From the cell containing the given text, extract its center point as (x, y) coordinate. 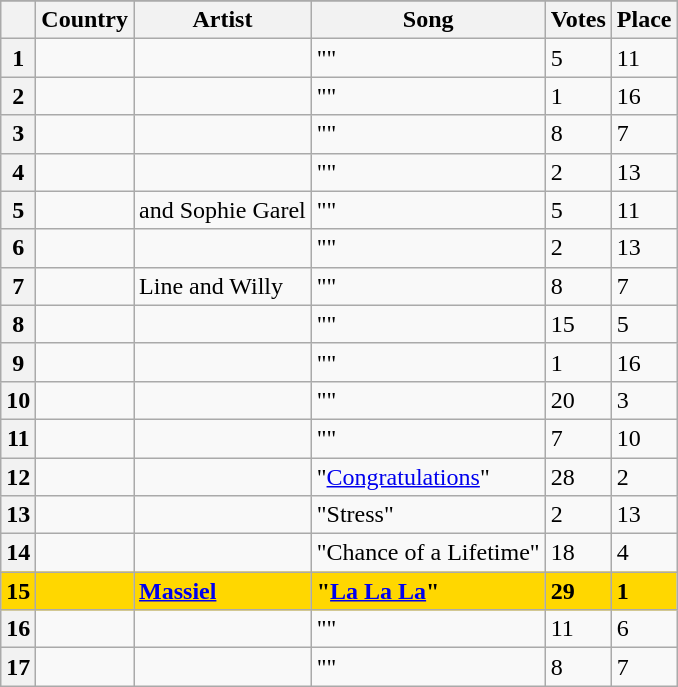
Massiel (223, 591)
14 (18, 553)
Line and Willy (223, 286)
20 (578, 400)
Place (644, 20)
18 (578, 553)
9 (18, 362)
29 (578, 591)
"Stress" (428, 515)
17 (18, 667)
12 (18, 477)
Country (85, 20)
"Chance of a Lifetime" (428, 553)
Votes (578, 20)
28 (578, 477)
and Sophie Garel (223, 210)
"La La La" (428, 591)
"Congratulations" (428, 477)
Artist (223, 20)
Song (428, 20)
